Search for the cell housing the specified text and yield its [X, Y] center coordinate. 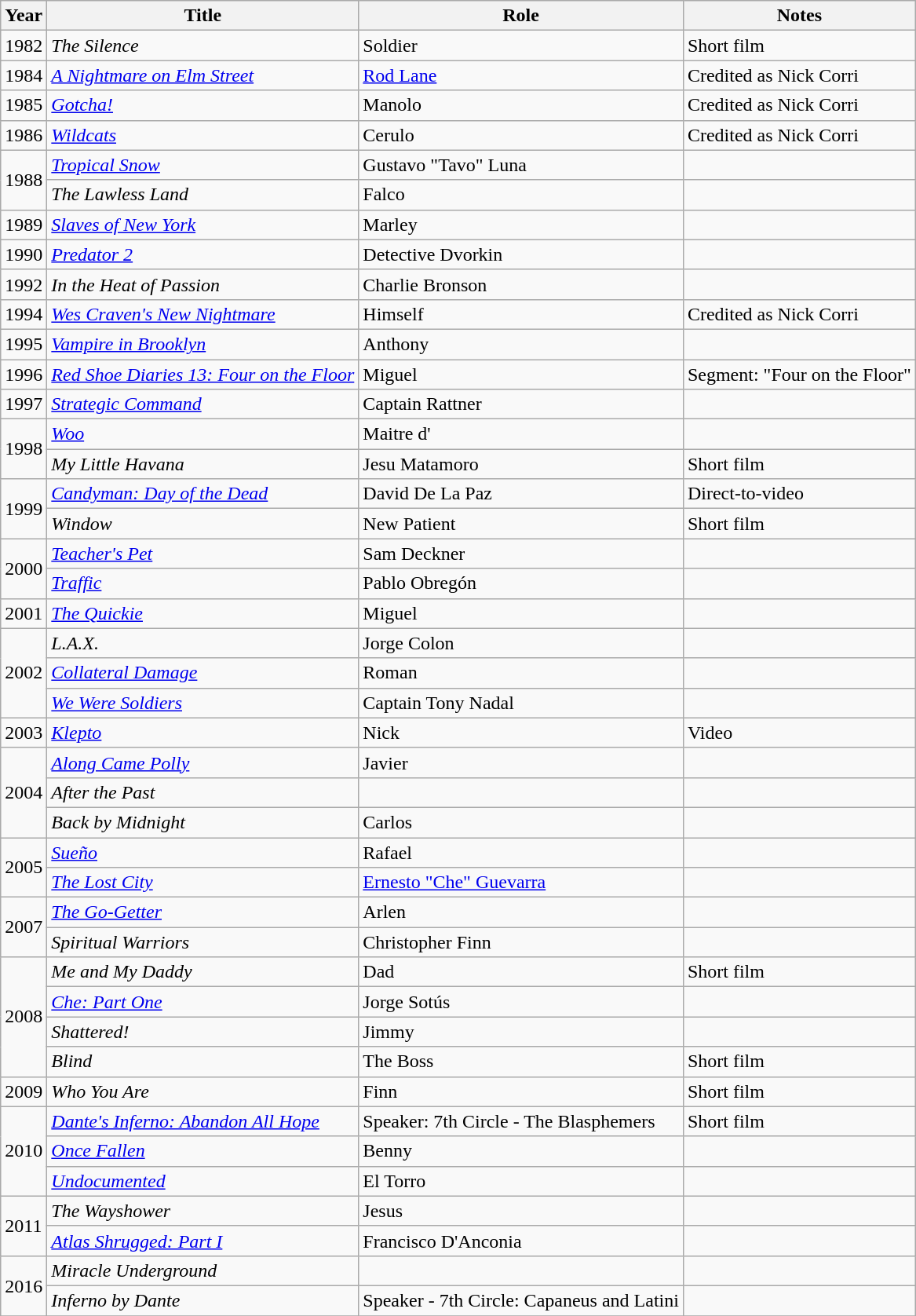
The Boss [521, 1062]
Pablo Obregón [521, 583]
The Quickie [203, 613]
Shattered! [203, 1032]
2002 [24, 673]
Marley [521, 225]
Dad [521, 972]
David De La Paz [521, 494]
Sam Deckner [521, 554]
2008 [24, 1017]
Maitre d' [521, 434]
Slaves of New York [203, 225]
Benny [521, 1151]
Rod Lane [521, 75]
Predator 2 [203, 254]
Anthony [521, 344]
1989 [24, 225]
Speaker - 7th Circle: Capaneus and Latini [521, 1300]
The Silence [203, 46]
1999 [24, 509]
Dante's Inferno: Abandon All Hope [203, 1121]
Ernesto "Che" Guevarra [521, 883]
Himself [521, 314]
Speaker: 7th Circle - The Blasphemers [521, 1121]
Detective Dvorkin [521, 254]
Vampire in Brooklyn [203, 344]
1997 [24, 404]
Roman [521, 673]
Gustavo "Tavo" Luna [521, 165]
Tropical Snow [203, 165]
1996 [24, 375]
Spiritual Warriors [203, 942]
The Lost City [203, 883]
2003 [24, 733]
1986 [24, 135]
1985 [24, 105]
1998 [24, 449]
1994 [24, 314]
Teacher's Pet [203, 554]
L.A.X. [203, 643]
Woo [203, 434]
Soldier [521, 46]
Rafael [521, 852]
Sueño [203, 852]
Gotcha! [203, 105]
Strategic Command [203, 404]
Christopher Finn [521, 942]
Nick [521, 733]
2000 [24, 568]
Charlie Bronson [521, 284]
Carlos [521, 822]
Jorge Colon [521, 643]
Notes [799, 16]
Wildcats [203, 135]
Blind [203, 1062]
2010 [24, 1151]
Jesus [521, 1211]
Finn [521, 1091]
1990 [24, 254]
1988 [24, 180]
2011 [24, 1226]
Jesu Matamoro [521, 464]
Along Came Polly [203, 762]
Captain Rattner [521, 404]
Role [521, 16]
In the Heat of Passion [203, 284]
2004 [24, 792]
1992 [24, 284]
Cerulo [521, 135]
Miracle Underground [203, 1270]
Arlen [521, 912]
Che: Part One [203, 1002]
Back by Midnight [203, 822]
1984 [24, 75]
Manolo [521, 105]
The Wayshower [203, 1211]
Collateral Damage [203, 673]
1982 [24, 46]
2009 [24, 1091]
My Little Havana [203, 464]
2005 [24, 867]
Candyman: Day of the Dead [203, 494]
We Were Soldiers [203, 703]
Me and My Daddy [203, 972]
Year [24, 16]
1995 [24, 344]
Jorge Sotús [521, 1002]
Falco [521, 195]
Direct-to-video [799, 494]
Inferno by Dante [203, 1300]
2007 [24, 927]
Jimmy [521, 1032]
New Patient [521, 524]
Traffic [203, 583]
Wes Craven's New Nightmare [203, 314]
Javier [521, 762]
Red Shoe Diaries 13: Four on the Floor [203, 375]
The Go-Getter [203, 912]
Francisco D'Anconia [521, 1241]
Captain Tony Nadal [521, 703]
Klepto [203, 733]
The Lawless Land [203, 195]
El Torro [521, 1181]
2001 [24, 613]
After the Past [203, 792]
Who You Are [203, 1091]
Once Fallen [203, 1151]
2016 [24, 1285]
Atlas Shrugged: Part I [203, 1241]
Segment: "Four on the Floor" [799, 375]
Window [203, 524]
Undocumented [203, 1181]
Video [799, 733]
Title [203, 16]
A Nightmare on Elm Street [203, 75]
